Return the (X, Y) coordinate for the center point of the cell that contains the specified text.  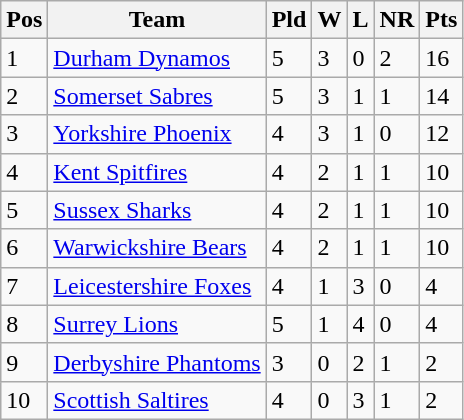
Sussex Sharks (157, 210)
Derbyshire Phantoms (157, 362)
6 (24, 248)
12 (442, 134)
Somerset Sabres (157, 96)
14 (442, 96)
Pld (289, 20)
NR (397, 20)
W (330, 20)
Durham Dynamos (157, 58)
Pos (24, 20)
7 (24, 286)
Yorkshire Phoenix (157, 134)
Scottish Saltires (157, 400)
8 (24, 324)
L (360, 20)
Kent Spitfires (157, 172)
Surrey Lions (157, 324)
16 (442, 58)
Pts (442, 20)
Team (157, 20)
9 (24, 362)
Warwickshire Bears (157, 248)
Leicestershire Foxes (157, 286)
